Locate the cell with the specified text and output its (X, Y) center coordinate. 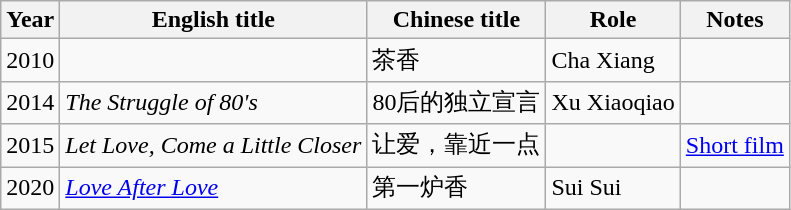
让爱，靠近一点 (456, 146)
2020 (30, 188)
Notes (734, 20)
Xu Xiaoqiao (613, 102)
Let Love, Come a Little Closer (214, 146)
2014 (30, 102)
Sui Sui (613, 188)
Year (30, 20)
Love After Love (214, 188)
The Struggle of 80's (214, 102)
80后的独立宣言 (456, 102)
Role (613, 20)
2015 (30, 146)
Cha Xiang (613, 60)
2010 (30, 60)
English title (214, 20)
第一炉香 (456, 188)
Chinese title (456, 20)
茶香 (456, 60)
Short film (734, 146)
